Determine the [X, Y] coordinate at the center of the cell enclosing the given text.  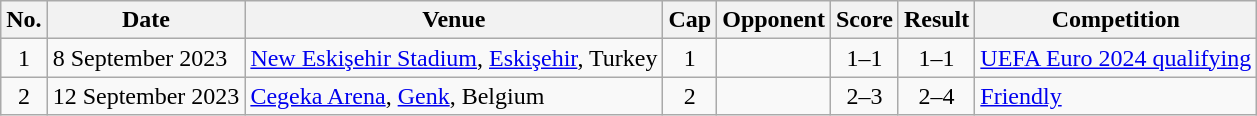
2–4 [936, 96]
No. [24, 20]
Score [864, 20]
8 September 2023 [146, 58]
Competition [1116, 20]
Result [936, 20]
Date [146, 20]
12 September 2023 [146, 96]
Venue [454, 20]
New Eskişehir Stadium, Eskişehir, Turkey [454, 58]
UEFA Euro 2024 qualifying [1116, 58]
Opponent [774, 20]
2–3 [864, 96]
Cap [690, 20]
Cegeka Arena, Genk, Belgium [454, 96]
Friendly [1116, 96]
